Return [X, Y] of the center of cell containing provided text 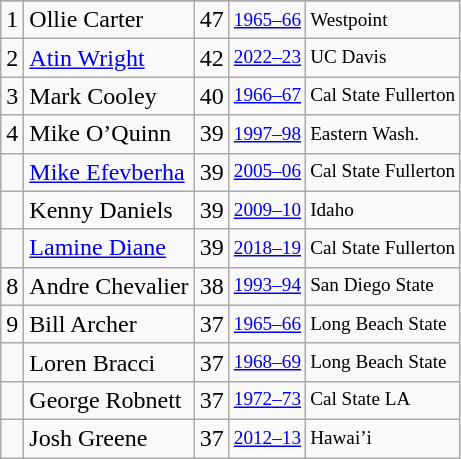
Ollie Carter [109, 20]
2022–23 [267, 58]
2005–06 [267, 172]
Cal State LA [383, 400]
Idaho [383, 210]
Lamine Diane [109, 248]
UC Davis [383, 58]
42 [212, 58]
Atin Wright [109, 58]
Bill Archer [109, 324]
1968–69 [267, 362]
8 [12, 286]
2009–10 [267, 210]
San Diego State [383, 286]
47 [212, 20]
3 [12, 96]
Josh Greene [109, 438]
Mark Cooley [109, 96]
George Robnett [109, 400]
Kenny Daniels [109, 210]
Hawai’i [383, 438]
1972–73 [267, 400]
1997–98 [267, 134]
4 [12, 134]
38 [212, 286]
1966–67 [267, 96]
2012–13 [267, 438]
1 [12, 20]
Loren Bracci [109, 362]
Eastern Wash. [383, 134]
1993–94 [267, 286]
40 [212, 96]
Andre Chevalier [109, 286]
Mike O’Quinn [109, 134]
Westpoint [383, 20]
2018–19 [267, 248]
2 [12, 58]
Mike Efevberha [109, 172]
9 [12, 324]
